Determine the [X, Y] coordinate at the center of the cell enclosing the given text.  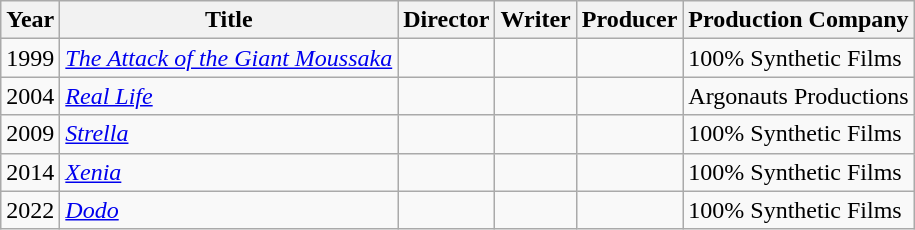
2004 [30, 96]
Year [30, 20]
2009 [30, 134]
Director [446, 20]
Producer [630, 20]
Writer [536, 20]
Xenia [229, 172]
1999 [30, 58]
Argonauts Productions [798, 96]
Dodo [229, 210]
The Attack of the Giant Moussaka [229, 58]
Strella [229, 134]
Real Life [229, 96]
2014 [30, 172]
Production Company [798, 20]
Title [229, 20]
2022 [30, 210]
